For the text-containing cell, return its midpoint in [X, Y] coordinate format. 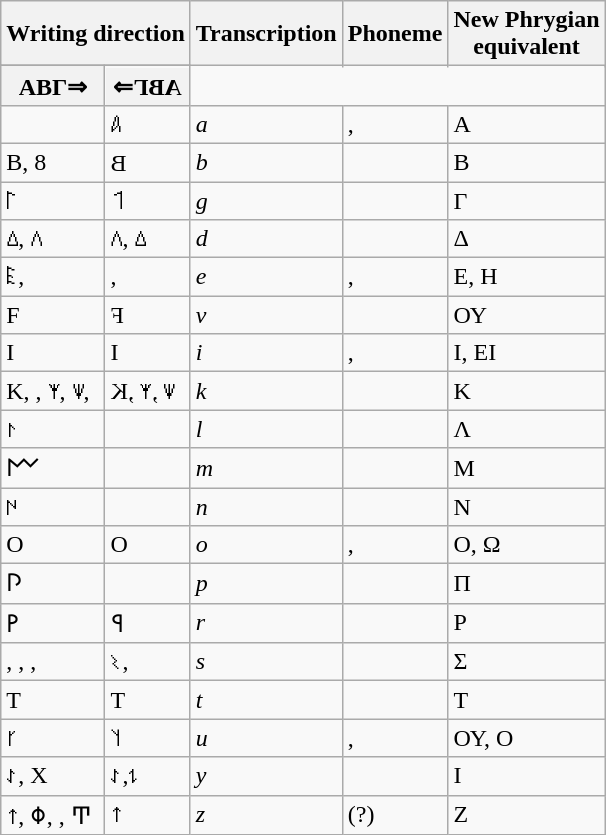
Writing direction [96, 34]
Ι, ΕΙ [526, 353]
e [266, 277]
𐰁,𐰀 [148, 776]
t [266, 700]
ΟΥ, O [526, 738]
Ε, Η [526, 277]
Ν [526, 507]
Λ [526, 429]
Α [526, 124]
Κ [526, 391]
𐊁, 𐌘, , Ͳ [53, 815]
Transcription [266, 34]
Ο, Ω [526, 545]
Ρ [526, 623]
y [266, 776]
k [266, 391]
s [266, 662]
r [266, 623]
ΟΥ [526, 315]
m [266, 468]
d [266, 239]
Κ, , 𐊵, 𐊜, [53, 391]
𐊁 [148, 815]
u [266, 738]
p [266, 584]
𐊄 [53, 738]
Ζ [526, 815]
𐤠 [148, 124]
i [266, 353]
(?) [395, 815]
o [266, 545]
b [266, 162]
𐤰 [148, 738]
v [266, 315]
, , , [53, 662]
Π [526, 584]
Δ [526, 239]
𐊪 [53, 507]
𐊍, 𐊅 [148, 239]
𐰀, X [53, 776]
Σ [526, 662]
New Phrygian equivalent [526, 34]
𐰩, [148, 662]
Μ [526, 468]
l [266, 429]
𐊤, [53, 277]
a [266, 124]
𐊜 ,𐊵 ,K [148, 391]
n [266, 507]
z [266, 815]
𐌐 [53, 584]
𐰃 [53, 429]
g [266, 201]
Phoneme [395, 34]
B [148, 162]
𐊅, 𐊍 [53, 239]
𐌌 [53, 468]
Γ [526, 201]
Β [526, 162]
Β, 8 [53, 162]
